Determine the (x, y) coordinate at the center of the cell enclosing the given text.  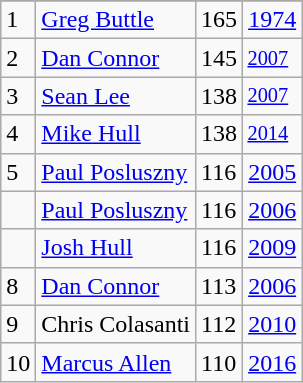
2014 (272, 134)
1 (18, 20)
Josh Hull (116, 248)
113 (220, 286)
2016 (272, 362)
165 (220, 20)
4 (18, 134)
2 (18, 58)
2005 (272, 172)
Sean Lee (116, 96)
145 (220, 58)
2009 (272, 248)
Mike Hull (116, 134)
110 (220, 362)
5 (18, 172)
1974 (272, 20)
112 (220, 324)
3 (18, 96)
8 (18, 286)
Greg Buttle (116, 20)
9 (18, 324)
2010 (272, 324)
Marcus Allen (116, 362)
Chris Colasanti (116, 324)
10 (18, 362)
